For the text-containing cell, return its midpoint in (X, Y) coordinate format. 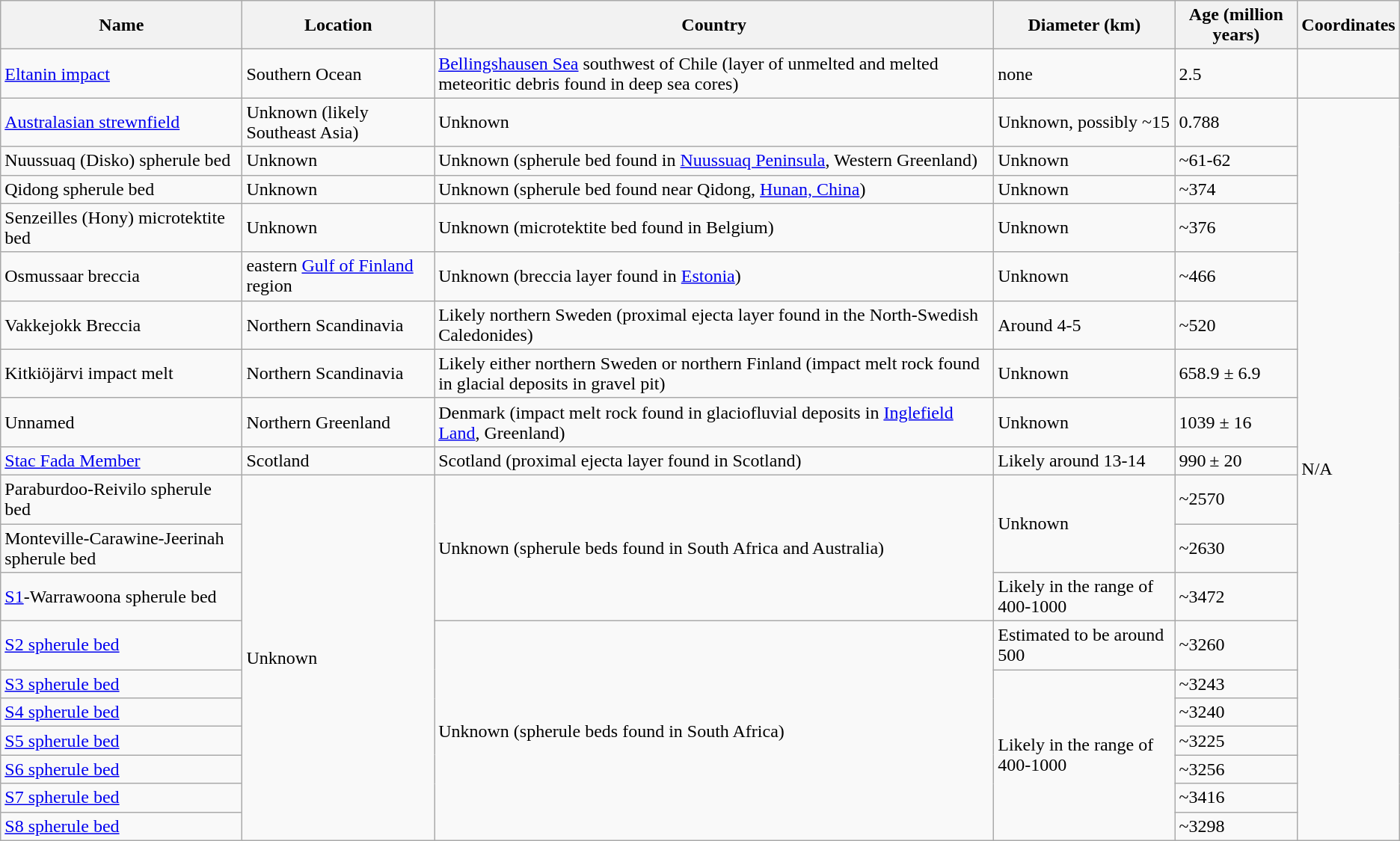
~3260 (1236, 646)
Likely northern Sweden (proximal ejecta layer found in the North-Swedish Caledonides) (714, 324)
~61-62 (1236, 161)
Northern Greenland (338, 422)
Likely either northern Sweden or northern Finland (impact melt rock found in glacial deposits in gravel pit) (714, 374)
Vakkejokk Breccia (121, 324)
Eltanin impact (121, 73)
S8 spherule bed (121, 826)
Unknown (microtektite bed found in Belgium) (714, 227)
Senzeilles (Hony) microtektite bed (121, 227)
~2570 (1236, 499)
Unknown, possibly ~15 (1084, 123)
Scotland (338, 460)
Unknown (breccia layer found in Estonia) (714, 277)
Qidong spherule bed (121, 189)
S6 spherule bed (121, 769)
~466 (1236, 277)
~3225 (1236, 741)
Estimated to be around 500 (1084, 646)
Unknown (spherule beds found in South Africa) (714, 731)
Paraburdoo-Reivilo spherule bed (121, 499)
N/A (1348, 469)
658.9 ± 6.9 (1236, 374)
Stac Fada Member (121, 460)
~376 (1236, 227)
Diameter (km) (1084, 25)
1039 ± 16 (1236, 422)
S5 spherule bed (121, 741)
~3256 (1236, 769)
Unknown (spherule bed found in Nuussuaq Peninsula, Western Greenland) (714, 161)
Australasian strewnfield (121, 123)
Around 4-5 (1084, 324)
Likely around 13-14 (1084, 460)
Unknown (likely Southeast Asia) (338, 123)
~3472 (1236, 597)
Denmark (impact melt rock found in glaciofluvial deposits in Inglefield Land, Greenland) (714, 422)
~374 (1236, 189)
~2630 (1236, 547)
990 ± 20 (1236, 460)
Monteville-Carawine-Jeerinah spherule bed (121, 547)
~3416 (1236, 798)
~3243 (1236, 684)
0.788 (1236, 123)
Scotland (proximal ejecta layer found in Scotland) (714, 460)
Country (714, 25)
Unknown (spherule beds found in South Africa and Australia) (714, 547)
Kitkiöjärvi impact melt (121, 374)
Osmussaar breccia (121, 277)
~3298 (1236, 826)
S4 spherule bed (121, 712)
S1-Warrawoona spherule bed (121, 597)
2.5 (1236, 73)
S7 spherule bed (121, 798)
Bellingshausen Sea southwest of Chile (layer of unmelted and melted meteoritic debris found in deep sea cores) (714, 73)
S3 spherule bed (121, 684)
Coordinates (1348, 25)
Name (121, 25)
Unknown (spherule bed found near Qidong, Hunan, China) (714, 189)
S2 spherule bed (121, 646)
~3240 (1236, 712)
Age (million years) (1236, 25)
none (1084, 73)
Southern Ocean (338, 73)
Location (338, 25)
~520 (1236, 324)
Unnamed (121, 422)
eastern Gulf of Finland region (338, 277)
Nuussuaq (Disko) spherule bed (121, 161)
